Pinpoint the cell where the given text exists, returning its (x, y) midpoint coordinate. 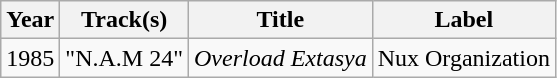
Year (30, 20)
Nux Organization (464, 58)
"N.A.M 24" (124, 58)
1985 (30, 58)
Label (464, 20)
Track(s) (124, 20)
Overload Extasya (280, 58)
Title (280, 20)
